Capture the cell that displays the provided text and extract its [X, Y] central coordinate. 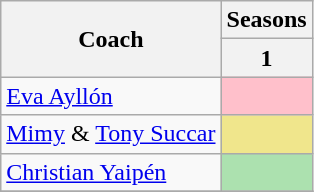
1 [266, 58]
Mimy & Tony Succar [111, 134]
Christian Yaipén [111, 172]
Coach [111, 39]
Eva Ayllón [111, 96]
Seasons [266, 20]
